Find where the given text appears and provide that cell's center as (x, y) coordinate. 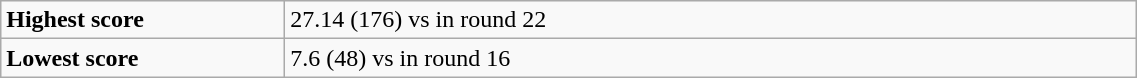
7.6 (48) vs in round 16 (711, 58)
Lowest score (143, 58)
Highest score (143, 20)
27.14 (176) vs in round 22 (711, 20)
